Identify which cell holds the provided text, then report its (X, Y) central coordinate. 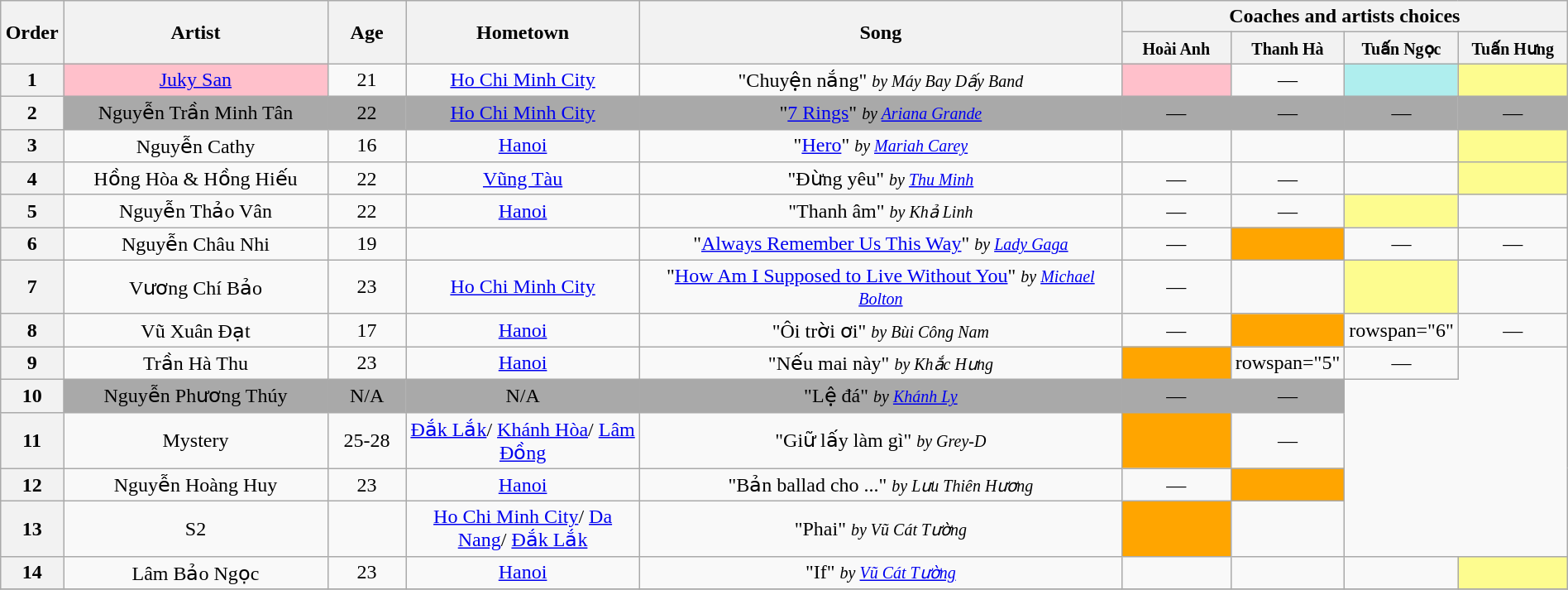
25-28 (366, 440)
Vương Chí Bảo (195, 286)
Thanh Hà (1288, 48)
Nguyễn Châu Nhi (195, 244)
"Chuyện nắng" by Máy Bay Dấy Band (880, 80)
Tuấn Hưng (1513, 48)
rowspan="6" (1402, 330)
Vũng Tàu (523, 179)
"Đừng yêu" by Thu Minh (880, 179)
2 (32, 113)
14 (32, 573)
3 (32, 146)
11 (32, 440)
"How Am I Supposed to Live Without You" by Michael Bolton (880, 286)
9 (32, 363)
Nguyễn Trần Minh Tân (195, 113)
Hoài Anh (1176, 48)
"Lệ đá" by Khánh Ly (880, 396)
19 (366, 244)
1 (32, 80)
Artist (195, 32)
"Nếu mai này" by Khắc Hưng (880, 363)
Tuấn Ngọc (1402, 48)
5 (32, 211)
Vũ Xuân Đạt (195, 330)
7 (32, 286)
10 (32, 396)
Trần Hà Thu (195, 363)
13 (32, 530)
rowspan="5" (1288, 363)
Order (32, 32)
8 (32, 330)
Song (880, 32)
6 (32, 244)
Hồng Hòa & Hồng Hiếu (195, 179)
"Phai" by Vũ Cát Tường (880, 530)
Nguyễn Phương Thúy (195, 396)
Nguyễn Cathy (195, 146)
"Ôi trời ơi" by Bùi Công Nam (880, 330)
12 (32, 485)
Nguyễn Hoàng Huy (195, 485)
Juky San (195, 80)
Đắk Lắk/ Khánh Hòa/ Lâm Đồng (523, 440)
"Giữ lấy làm gì" by Grey-D (880, 440)
Ho Chi Minh City/ Da Nang/ Đắk Lắk (523, 530)
Lâm Bảo Ngọc (195, 573)
Mystery (195, 440)
21 (366, 80)
Coaches and artists choices (1345, 17)
"Bản ballad cho ..." by Lưu Thiên Hương (880, 485)
17 (366, 330)
S2 (195, 530)
"Thanh âm" by Khả Linh (880, 211)
Age (366, 32)
16 (366, 146)
"7 Rings" by Ariana Grande (880, 113)
"Hero" by Mariah Carey (880, 146)
"Always Remember Us This Way" by Lady Gaga (880, 244)
"If" by Vũ Cát Tường (880, 573)
Hometown (523, 32)
Nguyễn Thảo Vân (195, 211)
4 (32, 179)
